Find where the given text appears and provide that cell's center as (X, Y) coordinate. 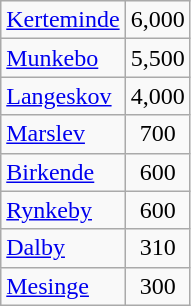
Munkebo (63, 58)
5,500 (158, 58)
310 (158, 248)
4,000 (158, 96)
Mesinge (63, 286)
Rynkeby (63, 210)
Langeskov (63, 96)
Marslev (63, 134)
6,000 (158, 20)
700 (158, 134)
Dalby (63, 248)
Birkende (63, 172)
Kerteminde (63, 20)
300 (158, 286)
